Detect which cell encompasses the target text, then output its [X, Y] center coordinate. 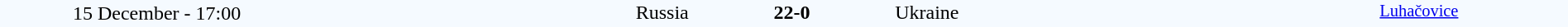
Russia [501, 12]
15 December - 17:00 [157, 13]
Luhačovice [1419, 13]
Ukraine [1082, 12]
22-0 [791, 12]
